Identify which cell holds the provided text, then report its (X, Y) central coordinate. 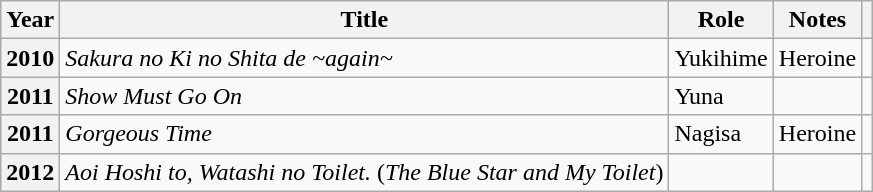
Sakura no Ki no Shita de ~again~ (364, 58)
Role (721, 20)
Year (30, 20)
Show Must Go On (364, 96)
Yukihime (721, 58)
Yuna (721, 96)
Nagisa (721, 134)
2010 (30, 58)
Aoi Hoshi to, Watashi no Toilet. (The Blue Star and My Toilet) (364, 172)
Gorgeous Time (364, 134)
2012 (30, 172)
Notes (817, 20)
Title (364, 20)
